Identify which cell holds the provided text, then report its [X, Y] central coordinate. 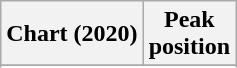
Chart (2020) [72, 34]
Peakposition [189, 34]
